Provide the [x, y] coordinate of the cell's center where the given text is located.  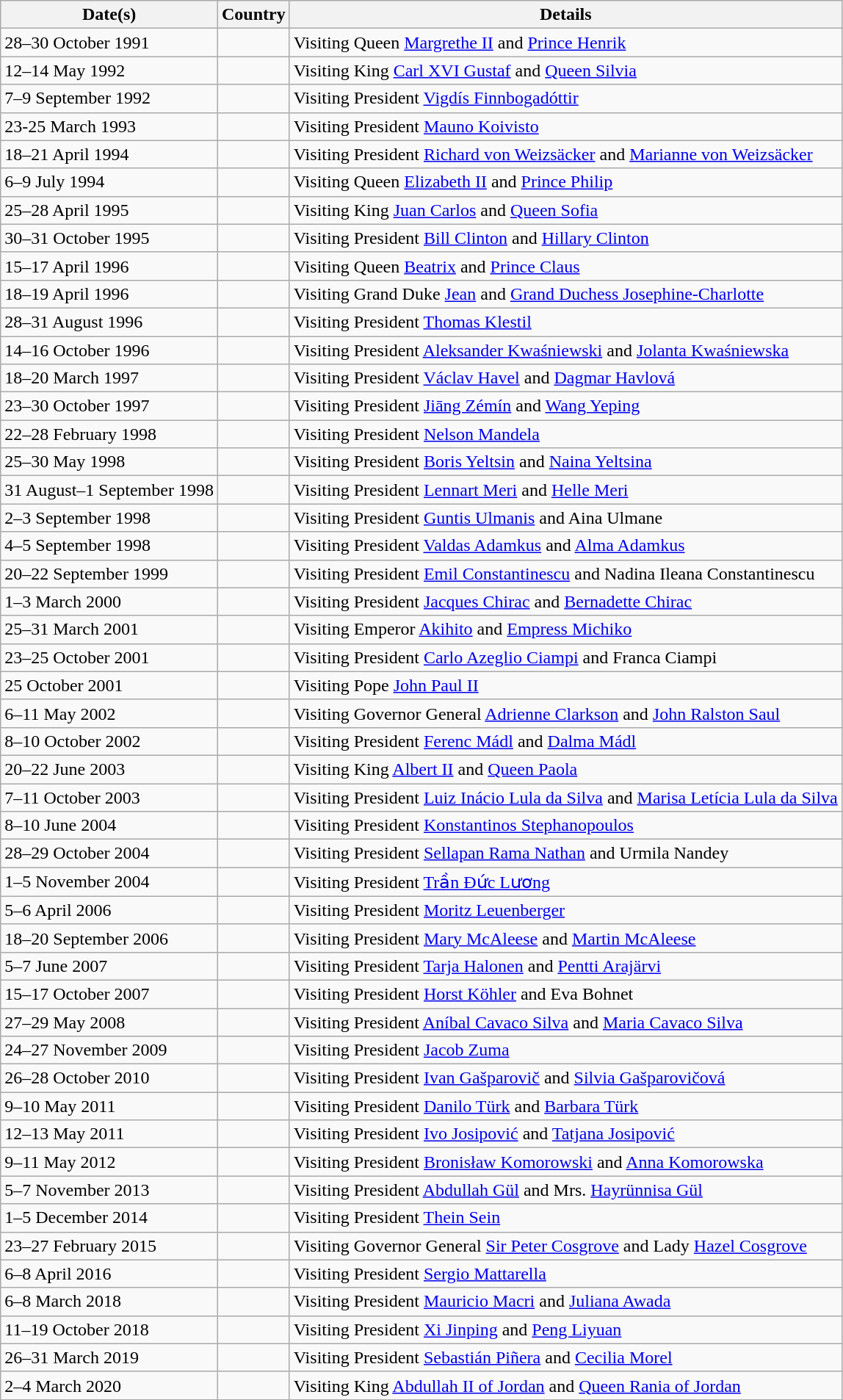
28–30 October 1991 [109, 43]
Visiting President Václav Havel and Dagmar Havlová [565, 378]
14–16 October 1996 [109, 350]
Visiting Queen Margrethe II and Prince Henrik [565, 43]
Visiting President Richard von Weizsäcker and Marianne von Weizsäcker [565, 154]
Visiting President Valdas Adamkus and Alma Adamkus [565, 546]
Visiting President Mary McAleese and Martin McAleese [565, 938]
23–27 February 2015 [109, 1246]
Visiting King Carl XVI Gustaf and Queen Silvia [565, 71]
9–11 May 2012 [109, 1162]
Visiting President Ivan Gašparovič and Silvia Gašparovičová [565, 1078]
12–13 May 2011 [109, 1134]
2–4 March 2020 [109, 1385]
9–10 May 2011 [109, 1106]
Visiting President Aleksander Kwaśniewski and Jolanta Kwaśniewska [565, 350]
Visiting Governor General Adrienne Clarkson and John Ralston Saul [565, 713]
Visiting President Guntis Ulmanis and Aina Ulmane [565, 518]
5–6 April 2006 [109, 910]
Visiting President Lennart Meri and Helle Meri [565, 490]
Visiting President Bronisław Komorowski and Anna Komorowska [565, 1162]
Visiting President Danilo Türk and Barbara Türk [565, 1106]
Visiting President Mauno Koivisto [565, 126]
23–25 October 2001 [109, 657]
Visiting Emperor Akihito and Empress Michiko [565, 629]
23-25 March 1993 [109, 126]
Details [565, 15]
7–11 October 2003 [109, 797]
Visiting President Ivo Josipović and Tatjana Josipović [565, 1134]
25 October 2001 [109, 685]
28–31 August 1996 [109, 322]
Visiting President Luiz Inácio Lula da Silva and Marisa Letícia Lula da Silva [565, 797]
1–3 March 2000 [109, 602]
18–21 April 1994 [109, 154]
Visiting President Vigdís Finnbogadóttir [565, 98]
6–8 March 2018 [109, 1302]
Date(s) [109, 15]
Visiting Pope John Paul II [565, 685]
Visiting President Horst Köhler and Eva Bohnet [565, 994]
Visiting President Nelson Mandela [565, 434]
7–9 September 1992 [109, 98]
18–20 September 2006 [109, 938]
Visiting President Jacques Chirac and Bernadette Chirac [565, 602]
25–30 May 1998 [109, 462]
Visiting President Ferenc Mádl and Dalma Mádl [565, 741]
Visiting Queen Beatrix and Prince Claus [565, 266]
Visiting President Emil Constantinescu and Nadina Ileana Constantinescu [565, 574]
Visiting Queen Elizabeth II and Prince Philip [565, 182]
15–17 April 1996 [109, 266]
Visiting King Juan Carlos and Queen Sofia [565, 210]
Visiting President Konstantinos Stephanopoulos [565, 826]
26–31 March 2019 [109, 1357]
11–19 October 2018 [109, 1329]
26–28 October 2010 [109, 1078]
Visiting President Boris Yeltsin and Naina Yeltsina [565, 462]
Country [253, 15]
24–27 November 2009 [109, 1050]
Visiting President Sellapan Rama Nathan and Urmila Nandey [565, 854]
Visiting President Thein Sein [565, 1218]
Visiting Governor General Sir Peter Cosgrove and Lady Hazel Cosgrove [565, 1246]
Visiting President Mauricio Macri and Juliana Awada [565, 1302]
Visiting President Tarja Halonen and Pentti Arajärvi [565, 966]
Visiting President Sebastián Piñera and Cecilia Morel [565, 1357]
Visiting King Albert II and Queen Paola [565, 769]
18–19 April 1996 [109, 294]
18–20 March 1997 [109, 378]
5–7 November 2013 [109, 1190]
Visiting President Carlo Azeglio Ciampi and Franca Ciampi [565, 657]
28–29 October 2004 [109, 854]
12–14 May 1992 [109, 71]
Visiting President Xi Jinping and Peng Liyuan [565, 1329]
5–7 June 2007 [109, 966]
6–11 May 2002 [109, 713]
Visiting President Jacob Zuma [565, 1050]
6–8 April 2016 [109, 1274]
Visiting President Trần Đức Lương [565, 882]
Visiting President Jiāng Zémín and Wang Yeping [565, 406]
Visiting President Aníbal Cavaco Silva and Maria Cavaco Silva [565, 1022]
4–5 September 1998 [109, 546]
22–28 February 1998 [109, 434]
25–28 April 1995 [109, 210]
Visiting President Bill Clinton and Hillary Clinton [565, 238]
8–10 June 2004 [109, 826]
Visiting President Moritz Leuenberger [565, 910]
Visiting Grand Duke Jean and Grand Duchess Josephine-Charlotte [565, 294]
1–5 December 2014 [109, 1218]
2–3 September 1998 [109, 518]
30–31 October 1995 [109, 238]
8–10 October 2002 [109, 741]
20–22 June 2003 [109, 769]
Visiting President Sergio Mattarella [565, 1274]
6–9 July 1994 [109, 182]
15–17 October 2007 [109, 994]
1–5 November 2004 [109, 882]
23–30 October 1997 [109, 406]
31 August–1 September 1998 [109, 490]
Visiting President Abdullah Gül and Mrs. Hayrünnisa Gül [565, 1190]
27–29 May 2008 [109, 1022]
Visiting President Thomas Klestil [565, 322]
25–31 March 2001 [109, 629]
20–22 September 1999 [109, 574]
Visiting King Abdullah II of Jordan and Queen Rania of Jordan [565, 1385]
